For the text-containing cell, return its midpoint in (X, Y) coordinate format. 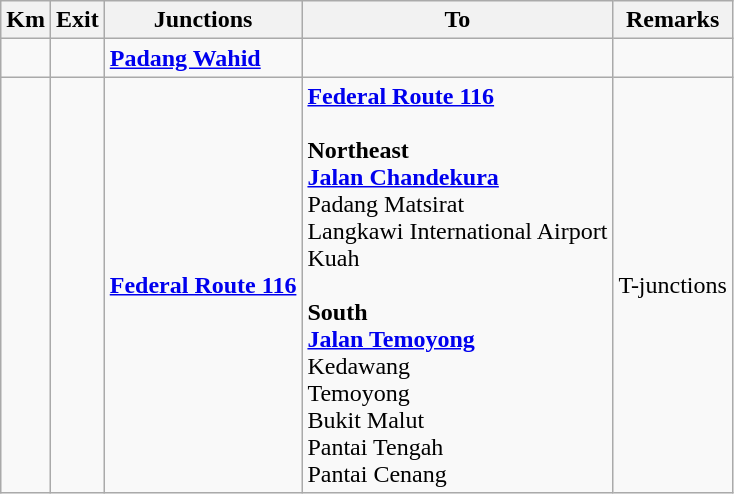
To (458, 20)
Padang Wahid (203, 58)
Km (26, 20)
Junctions (203, 20)
Exit (77, 20)
Remarks (673, 20)
Federal Route 116 (203, 285)
T-junctions (673, 285)
